Provide the (X, Y) coordinate of the cell's center where the given text is located.  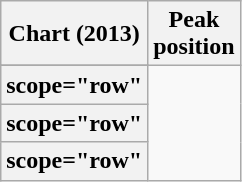
Chart (2013) (74, 34)
Peakposition (194, 34)
